Determine the (X, Y) coordinate at the center of the cell enclosing the given text.  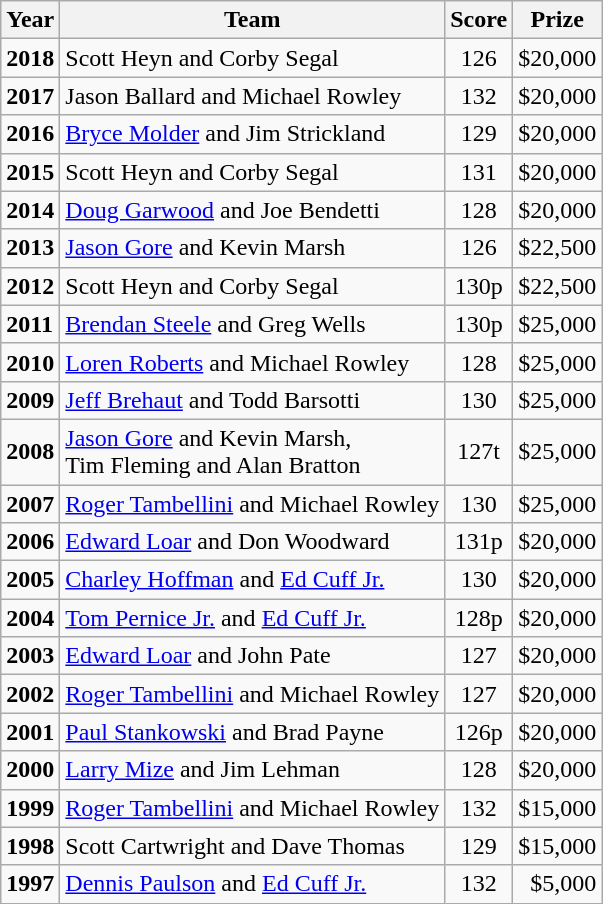
Score (479, 20)
Jeff Brehaut and Todd Barsotti (252, 400)
Tom Pernice Jr. and Ed Cuff Jr. (252, 618)
2017 (30, 96)
Prize (558, 20)
126p (479, 732)
2001 (30, 732)
1998 (30, 846)
Brendan Steele and Greg Wells (252, 324)
Larry Mize and Jim Lehman (252, 770)
131p (479, 542)
Paul Stankowski and Brad Payne (252, 732)
2009 (30, 400)
1999 (30, 808)
131 (479, 172)
2014 (30, 210)
Year (30, 20)
2011 (30, 324)
2018 (30, 58)
Dennis Paulson and Ed Cuff Jr. (252, 884)
2006 (30, 542)
Doug Garwood and Joe Bendetti (252, 210)
2012 (30, 286)
Charley Hoffman and Ed Cuff Jr. (252, 580)
Loren Roberts and Michael Rowley (252, 362)
Team (252, 20)
2008 (30, 452)
Bryce Molder and Jim Strickland (252, 134)
Edward Loar and Don Woodward (252, 542)
Jason Ballard and Michael Rowley (252, 96)
Jason Gore and Kevin Marsh, Tim Fleming and Alan Bratton (252, 452)
2010 (30, 362)
2016 (30, 134)
Edward Loar and John Pate (252, 656)
Jason Gore and Kevin Marsh (252, 248)
2003 (30, 656)
127t (479, 452)
2005 (30, 580)
2004 (30, 618)
2015 (30, 172)
2002 (30, 694)
2013 (30, 248)
2000 (30, 770)
2007 (30, 503)
1997 (30, 884)
128p (479, 618)
$5,000 (558, 884)
Scott Cartwright and Dave Thomas (252, 846)
